Extract the (X, Y) coordinate from the center of the cell holding the provided text.  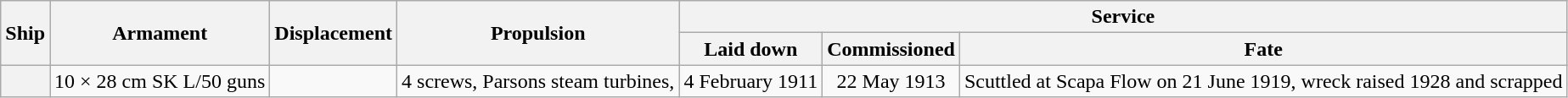
Scuttled at Scapa Flow on 21 June 1919, wreck raised 1928 and scrapped (1263, 81)
4 screws, Parsons steam turbines, (538, 81)
Ship (25, 33)
Armament (160, 33)
Fate (1263, 49)
Commissioned (891, 49)
Propulsion (538, 33)
Service (1123, 17)
Displacement (334, 33)
Laid down (750, 49)
4 February 1911 (750, 81)
10 × 28 cm SK L/50 guns (160, 81)
22 May 1913 (891, 81)
